Return (X, Y) of the center of cell containing provided text 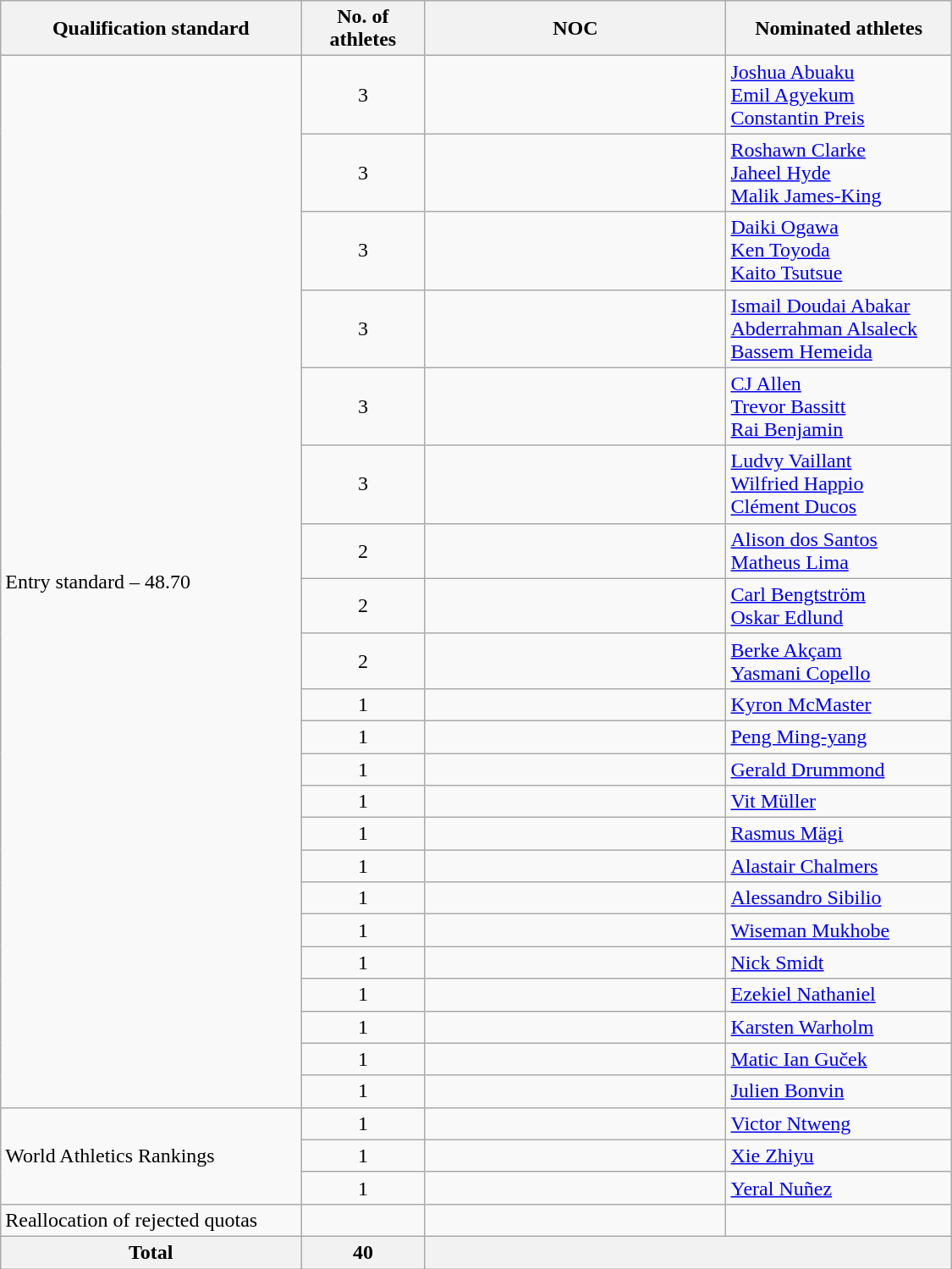
Yeral Nuñez (839, 1188)
Alison dos SantosMatheus Lima (839, 550)
No. of athletes (363, 29)
Matic Ian Guček (839, 1059)
Karsten Warholm (839, 1027)
Roshawn ClarkeJaheel HydeMalik James-King (839, 173)
World Athletics Rankings (151, 1156)
Gerald Drummond (839, 770)
40 (363, 1252)
Reallocation of rejected quotas (151, 1220)
Vit Müller (839, 802)
Nominated athletes (839, 29)
Berke AkçamYasmani Copello (839, 660)
Wiseman Mukhobe (839, 930)
Qualification standard (151, 29)
Julien Bonvin (839, 1091)
Kyron McMaster (839, 704)
Total (151, 1252)
Carl BengtströmOskar Edlund (839, 606)
Alastair Chalmers (839, 866)
Joshua AbuakuEmil AgyekumConstantin Preis (839, 95)
CJ AllenTrevor BassittRai Benjamin (839, 406)
Ludvy VaillantWilfried HappioClément Ducos (839, 484)
Alessandro Sibilio (839, 898)
Entry standard – 48.70 (151, 582)
Peng Ming-yang (839, 737)
Victor Ntweng (839, 1123)
Ezekiel Nathaniel (839, 995)
Daiki OgawaKen ToyodaKaito Tsutsue (839, 251)
Ismail Doudai AbakarAbderrahman AlsaleckBassem Hemeida (839, 328)
NOC (575, 29)
Rasmus Mägi (839, 834)
Nick Smidt (839, 963)
Xie Zhiyu (839, 1156)
